Extract the [x, y] coordinate from the center of the cell holding the provided text.  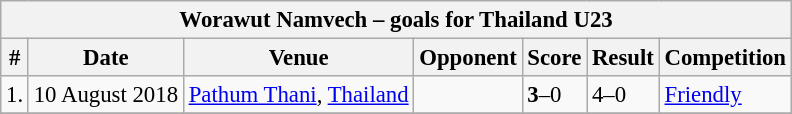
10 August 2018 [106, 95]
Result [624, 58]
4–0 [624, 95]
Score [554, 58]
3–0 [554, 95]
Date [106, 58]
# [15, 58]
1. [15, 95]
Friendly [725, 95]
Worawut Namvech – goals for Thailand U23 [396, 20]
Opponent [468, 58]
Venue [298, 58]
Pathum Thani, Thailand [298, 95]
Competition [725, 58]
